Return (X, Y) of the center of cell containing provided text 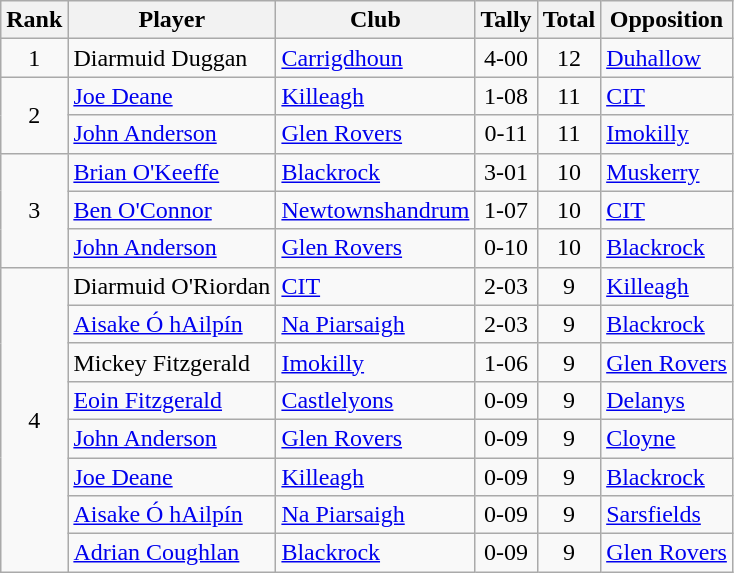
Duhallow (667, 58)
4-00 (506, 58)
12 (569, 58)
Diarmuid Duggan (172, 58)
0-10 (506, 248)
Rank (34, 20)
1-06 (506, 362)
Club (376, 20)
1-08 (506, 96)
Opposition (667, 20)
Eoin Fitzgerald (172, 400)
Brian O'Keeffe (172, 172)
1 (34, 58)
0-11 (506, 134)
Diarmuid O'Riordan (172, 286)
Castlelyons (376, 400)
Adrian Coughlan (172, 553)
Cloyne (667, 438)
Newtownshandrum (376, 210)
Carrigdhoun (376, 58)
4 (34, 419)
3-01 (506, 172)
Player (172, 20)
Sarsfields (667, 515)
1-07 (506, 210)
Muskerry (667, 172)
Ben O'Connor (172, 210)
Mickey Fitzgerald (172, 362)
Delanys (667, 400)
Tally (506, 20)
3 (34, 210)
Total (569, 20)
2 (34, 115)
